Capture the cell that displays the provided text and extract its (x, y) central coordinate. 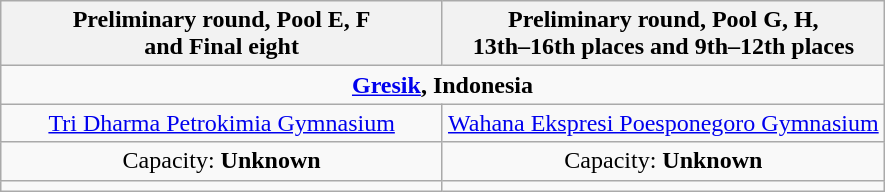
Wahana Ekspresi Poesponegoro Gymnasium (663, 123)
Preliminary round, Pool G, H,13th–16th places and 9th–12th places (663, 34)
Preliminary round, Pool E, Fand Final eight (222, 34)
Gresik, Indonesia (442, 85)
Tri Dharma Petrokimia Gymnasium (222, 123)
